Return the (x, y) coordinate for the center point of the cell that contains the specified text.  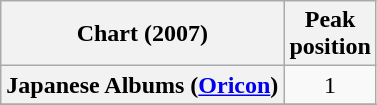
Peakposition (330, 34)
1 (330, 85)
Chart (2007) (142, 34)
Japanese Albums (Oricon) (142, 85)
